From the cell containing the given text, extract its center point as (X, Y) coordinate. 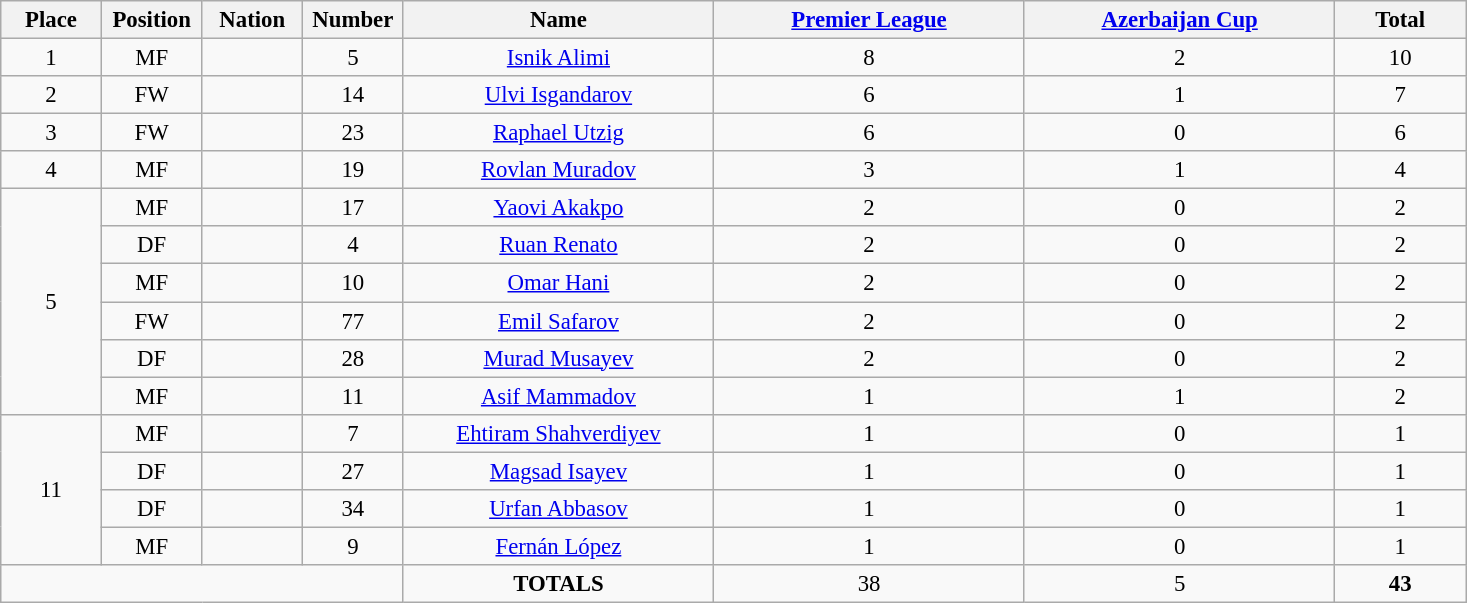
Magsad Isayev (558, 471)
Asif Mammadov (558, 396)
14 (354, 95)
Position (152, 20)
Isnik Alimi (558, 58)
9 (354, 546)
27 (354, 471)
23 (354, 133)
17 (354, 208)
Fernán López (558, 546)
Total (1400, 20)
Rovlan Muradov (558, 170)
Ehtiram Shahverdiyev (558, 433)
43 (1400, 584)
Omar Hani (558, 283)
38 (870, 584)
Premier League (870, 20)
77 (354, 321)
19 (354, 170)
Azerbaijan Cup (1180, 20)
34 (354, 509)
28 (354, 358)
TOTALS (558, 584)
Emil Safarov (558, 321)
Urfan Abbasov (558, 509)
Ulvi Isgandarov (558, 95)
Number (354, 20)
Ruan Renato (558, 245)
8 (870, 58)
Murad Musayev (558, 358)
Place (52, 20)
Yaovi Akakpo (558, 208)
Raphael Utzig (558, 133)
Nation (252, 20)
Name (558, 20)
